Output the [x, y] coordinate of the center of the cell containing the given text.  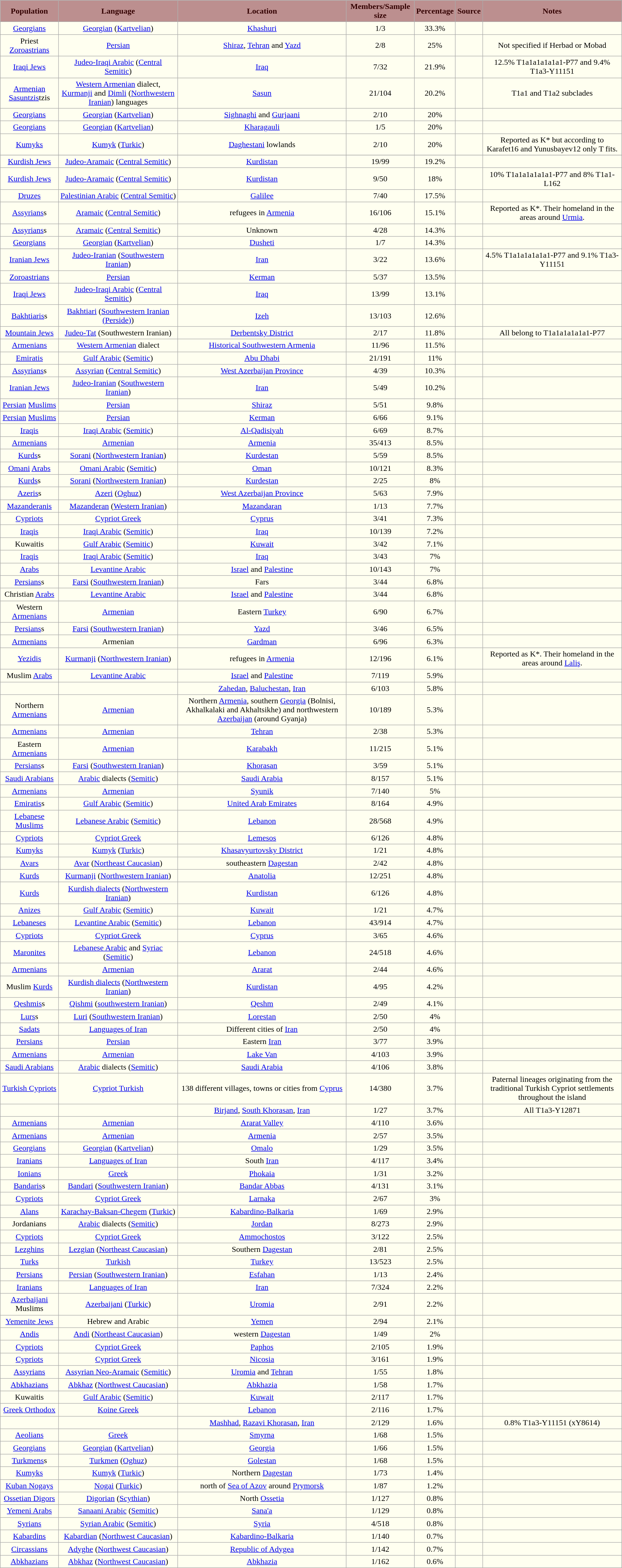
5.9% [435, 675]
1.2% [435, 1486]
7.1% [435, 544]
Shiraz, Tehran and Yazd [262, 45]
2/17 [380, 333]
Qeshmiss [29, 1004]
southeastern Dagestan [262, 863]
All T1a3-Y12871 [552, 1110]
18% [435, 179]
north of Sea of Azov around Prymorsk [262, 1486]
North Ossetia [262, 1498]
4/518 [380, 1524]
7/32 [380, 67]
1/129 [380, 1511]
13.1% [435, 294]
Christian Arabs [29, 594]
0.6% [435, 1561]
Syrian Arabic (Semitic) [118, 1524]
Maronites [29, 952]
Lebanese Arabic (Semitic) [118, 821]
Bandariss [29, 1186]
Turkish [118, 1262]
Azerbaijani Muslims [29, 1304]
Turks [29, 1262]
Bakhtiariss [29, 315]
5/59 [380, 455]
Omani Arabs [29, 468]
5.8% [435, 688]
Mazanderanis [29, 506]
4/106 [380, 1067]
6/69 [380, 430]
8.7% [435, 430]
Ararat [262, 970]
All belong to T1a1a1a1a1a1-P77 [552, 333]
4/103 [380, 1054]
Jordanians [29, 1224]
1/27 [380, 1110]
2/94 [380, 1321]
Oman [262, 468]
Western Armenian dialect [118, 345]
Assyrian (Central Semitic) [118, 371]
1/5 [380, 127]
9/50 [380, 179]
1/142 [380, 1549]
Karachay-Baksan-Chegem (Turkic) [118, 1211]
Phokaia [262, 1173]
Muslim Arabs [29, 675]
43/914 [380, 922]
4/28 [380, 230]
Zahedan, Baluchestan, Iran [262, 688]
Sasun [262, 93]
4.5% T1a1a1a1a1a1-P77 and 9.1% T1a3-Y11151 [552, 260]
1/66 [380, 1448]
Circassians [29, 1549]
2/38 [380, 732]
Muslim Kurds [29, 987]
3/42 [380, 544]
9.1% [435, 417]
20.2% [435, 93]
Greek Orthodox [29, 1410]
Sadats [29, 1029]
Abu Dhabi [262, 358]
6/66 [380, 417]
Uromia [262, 1304]
7/119 [380, 675]
11.5% [435, 345]
15.1% [435, 213]
3.8% [435, 1067]
Reported as K* but according to Karafet16 and Yunusbayev12 only T fits. [552, 144]
11/215 [380, 748]
5/51 [380, 405]
25% [435, 45]
Turkmenss [29, 1460]
Lezgian (Northeast Caucasian) [118, 1249]
Uromia and Tehran [262, 1372]
8/273 [380, 1224]
Karabakh [262, 748]
1/3 [380, 28]
Western Armenians [29, 612]
Azeri (Oghuz) [118, 493]
7.3% [435, 519]
Different cities of Iran [262, 1029]
6.7% [435, 612]
Syunik [262, 791]
Sighnaghi and Gurjaani [262, 115]
Eastern Armenians [29, 748]
2% [435, 1334]
Judeo-Tat (Southwestern Iranian) [118, 333]
Bakhtiari (Southwestern Iranian (Perside)) [118, 315]
17.5% [435, 196]
Mazandaran [262, 506]
Northern Dagestan [262, 1473]
Tehran [262, 732]
Mashhad, Razavi Khorasan, Iran [262, 1423]
Khasavyurtovsky District [262, 850]
Assyrians [29, 1372]
Adyghe (Northwest Caucasian) [118, 1549]
4/39 [380, 371]
Levantine Arabic (Semitic) [118, 922]
10/189 [380, 710]
Ararat Valley [262, 1123]
8/164 [380, 804]
13/523 [380, 1262]
2/129 [380, 1423]
21/191 [380, 358]
Kabardins [29, 1536]
Galilee [262, 196]
Percentage [435, 11]
3/161 [380, 1359]
Qeshm [262, 1004]
Location [262, 11]
7/140 [380, 791]
5/63 [380, 493]
16/106 [380, 213]
Sanaani Arabic (Semitic) [118, 1511]
6.1% [435, 658]
24/518 [380, 952]
Azerbaijani (Turkic) [118, 1304]
1/31 [380, 1173]
Kuban Nogays [29, 1486]
12/251 [380, 876]
1/55 [380, 1372]
3/59 [380, 766]
2/105 [380, 1347]
Avar (Northeast Caucasian) [118, 863]
21.9% [435, 67]
Lebanese Muslims [29, 821]
Kabardian (Northwest Caucasian) [118, 1536]
13.5% [435, 277]
Omani Arabic (Semitic) [118, 468]
Lezghins [29, 1249]
1/73 [380, 1473]
4.1% [435, 1004]
Lake Van [262, 1054]
1/140 [380, 1536]
3/22 [380, 260]
Source [469, 11]
2/67 [380, 1199]
Historical Southwestern Armenia [262, 345]
1.8% [435, 1372]
Birjand, South Khorasan, Iran [262, 1110]
Lurss [29, 1016]
Northern Armenia, southern Georgia (Bolnisi, Akhalkalaki and Akhaltsikhe) and northwestern Azerbaijan (around Gyanja) [262, 710]
3.6% [435, 1123]
3/46 [380, 629]
Lebaneses [29, 922]
10.3% [435, 371]
2/117 [380, 1397]
5/49 [380, 388]
Turkey [262, 1262]
Persian (Southwestern Iranian) [118, 1274]
Lebanese Arabic and Syriac (Semitic) [118, 952]
10.2% [435, 388]
2/49 [380, 1004]
Anatolia [262, 876]
11/96 [380, 345]
Notes [552, 11]
Yemenite Jews [29, 1321]
1/29 [380, 1148]
Turkmen (Oghuz) [118, 1460]
Derbentsky District [262, 333]
Syrians [29, 1524]
Azeriss [29, 493]
Druzes [29, 196]
Hebrew and Arabic [118, 1321]
3/122 [380, 1237]
3/41 [380, 519]
3.2% [435, 1173]
2/42 [380, 863]
3% [435, 1199]
1/87 [380, 1486]
Zoroastrians [29, 277]
10/121 [380, 468]
13/99 [380, 294]
Sana'a [262, 1511]
Esfahan [262, 1274]
4/117 [380, 1161]
13.6% [435, 260]
Lemesos [262, 838]
4/110 [380, 1123]
Fars [262, 582]
7.9% [435, 493]
Daghestani lowlands [262, 144]
Jordan [262, 1224]
Khorasan [262, 766]
Armenian Sasuntzistzis [29, 93]
Palestinian Arabic (Central Semitic) [118, 196]
Digorian (Scythian) [118, 1498]
Eastern Turkey [262, 612]
Reported as K*. Their homeland in the areas around Laliş. [552, 658]
Northern Armenians [29, 710]
7.2% [435, 531]
Priest Zoroastrians [29, 45]
1/162 [380, 1561]
8/157 [380, 778]
12.5% T1a1a1a1a1a1-P77 and 9.4% T1a3-Y11151 [552, 67]
19/99 [380, 161]
1.6% [435, 1423]
12/196 [380, 658]
Paternal lineages originating from the traditional Turkish Cypriot settlements throughout the island [552, 1089]
Reported as K*. Their homeland in the areas around Urmia. [552, 213]
33.3% [435, 28]
2/91 [380, 1304]
2/116 [380, 1410]
Ionians [29, 1173]
6/103 [380, 688]
Eastern Iran [262, 1042]
13/103 [380, 315]
Yazd [262, 629]
United Arab Emirates [262, 804]
6/90 [380, 612]
Bandari (Southwestern Iranian) [118, 1186]
2/25 [380, 481]
Yezidis [29, 658]
0.8% T1a3-Y11151 (xY8614) [552, 1423]
Bandar Abbas [262, 1186]
Khashuri [262, 28]
Aeolians [29, 1435]
35/413 [380, 443]
1/49 [380, 1334]
Luri (Southwestern Iranian) [118, 1016]
Not specified if Herbad or Mobad [552, 45]
8.3% [435, 468]
7/40 [380, 196]
Andis [29, 1334]
Turkish Cypriots [29, 1089]
28/568 [380, 821]
Dusheti [262, 243]
11.8% [435, 333]
Mazanderan (Western Iranian) [118, 506]
Kharagauli [262, 127]
4/95 [380, 987]
Lorestan [262, 1016]
14/380 [380, 1089]
6.3% [435, 641]
Emiratis [29, 358]
Larnaka [262, 1199]
4.2% [435, 987]
Arabs [29, 569]
1.4% [435, 1473]
Alans [29, 1211]
Nogai (Turkic) [118, 1486]
Yemeni Arabs [29, 1511]
138 different villages, towns or cities from Cyprus [262, 1089]
Syria [262, 1524]
Emiratiss [29, 804]
3.1% [435, 1186]
10% T1a1a1a1a1a1-P77 and 8% T1a1-L162 [552, 179]
Ammochostos [262, 1237]
2.4% [435, 1274]
2/81 [380, 1249]
1/69 [380, 1211]
Smyrna [262, 1435]
10/143 [380, 569]
2.1% [435, 1321]
12.6% [435, 315]
21/104 [380, 93]
Izeh [262, 315]
3/77 [380, 1042]
19.2% [435, 161]
Golestan [262, 1460]
Nicosia [262, 1359]
8% [435, 481]
Koine Greek [118, 1410]
Gardman [262, 641]
Anizes [29, 910]
Avars [29, 863]
2/8 [380, 45]
Southern Dagestan [262, 1249]
Members/Sample size [380, 11]
9.8% [435, 405]
Qishmi (southwestern Iranian) [118, 1004]
Republic of Adygea [262, 1549]
11% [435, 358]
1/127 [380, 1498]
1/58 [380, 1384]
T1a1 and T1a2 subclades [552, 93]
Language [118, 11]
7.7% [435, 506]
Assyrian Neo-Aramaic (Semitic) [118, 1372]
10/139 [380, 531]
Yemen [262, 1321]
Cypriot Turkish [118, 1089]
Mountain Jews [29, 333]
3/43 [380, 557]
3/65 [380, 935]
4/131 [380, 1186]
3.4% [435, 1161]
Population [29, 11]
South Iran [262, 1161]
1/7 [380, 243]
2/44 [380, 970]
5/37 [380, 277]
Andi (Northeast Caucasian) [118, 1334]
5% [435, 791]
Paphos [262, 1347]
7/324 [380, 1287]
6/96 [380, 641]
Omalo [262, 1148]
Ossetian Digors [29, 1498]
Georgia [262, 1448]
Unknown [262, 230]
Western Armenian dialect, Kurmanji and Dimli (Northwestern Iranian) languages [118, 93]
6.5% [435, 629]
Shiraz [262, 405]
2/57 [380, 1135]
western Dagestan [262, 1334]
Al-Qadisiyah [262, 430]
